From the cell containing the given text, extract its center point as [x, y] coordinate. 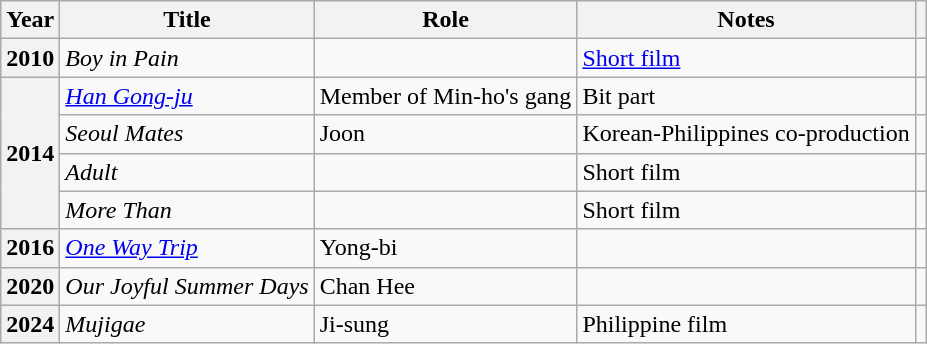
Notes [746, 20]
One Way Trip [187, 248]
Our Joyful Summer Days [187, 286]
Philippine film [746, 324]
Bit part [746, 96]
Korean-Philippines co-production [746, 134]
Adult [187, 172]
2016 [30, 248]
2010 [30, 58]
Yong-bi [446, 248]
Han Gong-ju [187, 96]
Chan Hee [446, 286]
Ji-sung [446, 324]
More Than [187, 210]
Member of Min-ho's gang [446, 96]
Year [30, 20]
Joon [446, 134]
2024 [30, 324]
2020 [30, 286]
Boy in Pain [187, 58]
Seoul Mates [187, 134]
2014 [30, 153]
Role [446, 20]
Title [187, 20]
Mujigae [187, 324]
